Capture the cell that displays the provided text and extract its (X, Y) central coordinate. 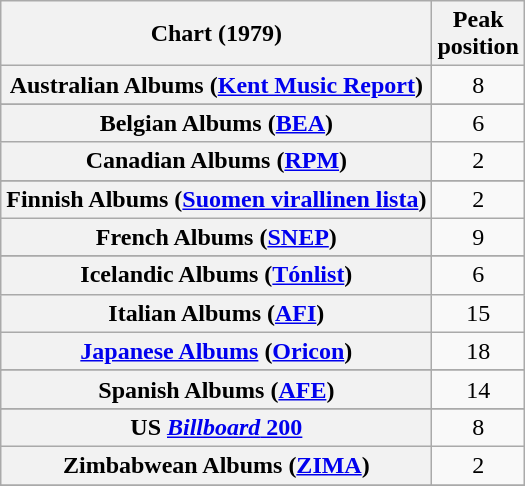
Icelandic Albums (Tónlist) (216, 275)
18 (478, 351)
Australian Albums (Kent Music Report) (216, 85)
Belgian Albums (BEA) (216, 123)
14 (478, 389)
15 (478, 313)
French Albums (SNEP) (216, 237)
Japanese Albums (Oricon) (216, 351)
Spanish Albums (AFE) (216, 389)
Canadian Albums (RPM) (216, 161)
Finnish Albums (Suomen virallinen lista) (216, 199)
US Billboard 200 (216, 427)
Chart (1979) (216, 34)
9 (478, 237)
Italian Albums (AFI) (216, 313)
Peak position (478, 34)
Zimbabwean Albums (ZIMA) (216, 465)
